Pinpoint the cell where the given text exists, returning its (x, y) midpoint coordinate. 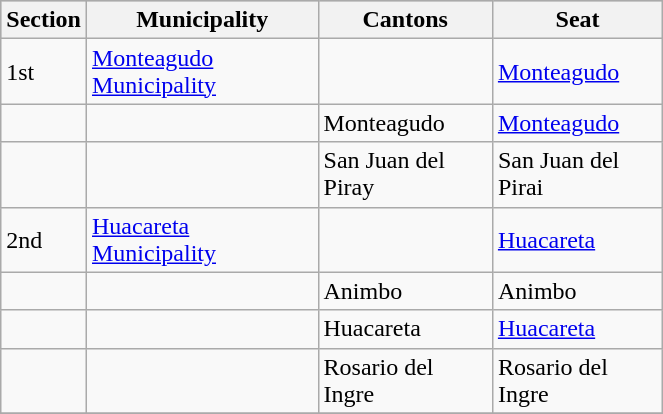
San Juan del Pirai (577, 174)
Cantons (405, 20)
1st (44, 72)
Section (44, 20)
Monteagudo Municipality (202, 72)
San Juan del Piray (405, 174)
Seat (577, 20)
2nd (44, 240)
Municipality (202, 20)
Huacareta Municipality (202, 240)
